Identify which cell holds the provided text, then report its (X, Y) central coordinate. 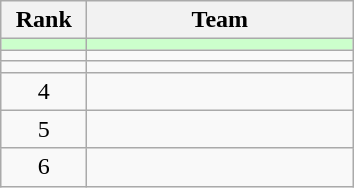
Rank (44, 20)
Team (220, 20)
4 (44, 91)
6 (44, 167)
5 (44, 129)
